Scan for the cell matching the given text and deliver its (x, y) coordinate at center. 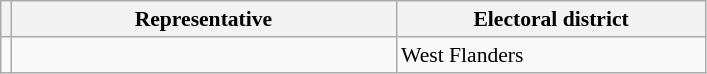
West Flanders (551, 55)
Electoral district (551, 19)
Representative (204, 19)
